Return (X, Y) of the center of cell containing provided text 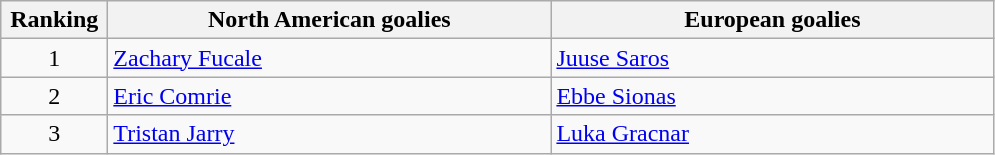
1 (54, 58)
Luka Gracnar (772, 134)
3 (54, 134)
Eric Comrie (330, 96)
North American goalies (330, 20)
Juuse Saros (772, 58)
Tristan Jarry (330, 134)
Ebbe Sionas (772, 96)
2 (54, 96)
Ranking (54, 20)
Zachary Fucale (330, 58)
European goalies (772, 20)
